Find where the given text appears and provide that cell's center as (X, Y) coordinate. 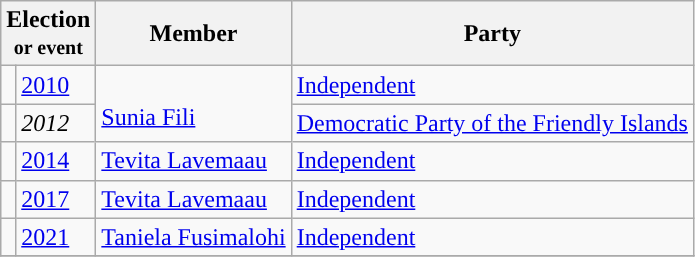
2010 (56, 85)
Sunia Fili (194, 104)
Democratic Party of the Friendly Islands (492, 123)
2014 (56, 161)
Party (492, 34)
2021 (56, 237)
Member (194, 34)
Taniela Fusimalohi (194, 237)
2017 (56, 199)
Election or event (48, 34)
2012 (56, 123)
